Extract the (X, Y) coordinate from the center of the cell holding the provided text.  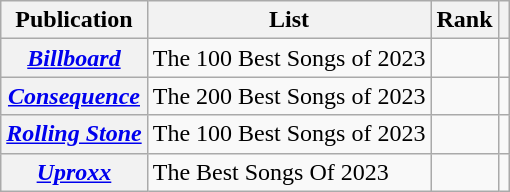
List (289, 20)
The 200 Best Songs of 2023 (289, 96)
Rolling Stone (74, 134)
Publication (74, 20)
Billboard (74, 58)
Consequence (74, 96)
The Best Songs Of 2023 (289, 172)
Uproxx (74, 172)
Rank (464, 20)
